Identify which cell holds the provided text, then report its (x, y) central coordinate. 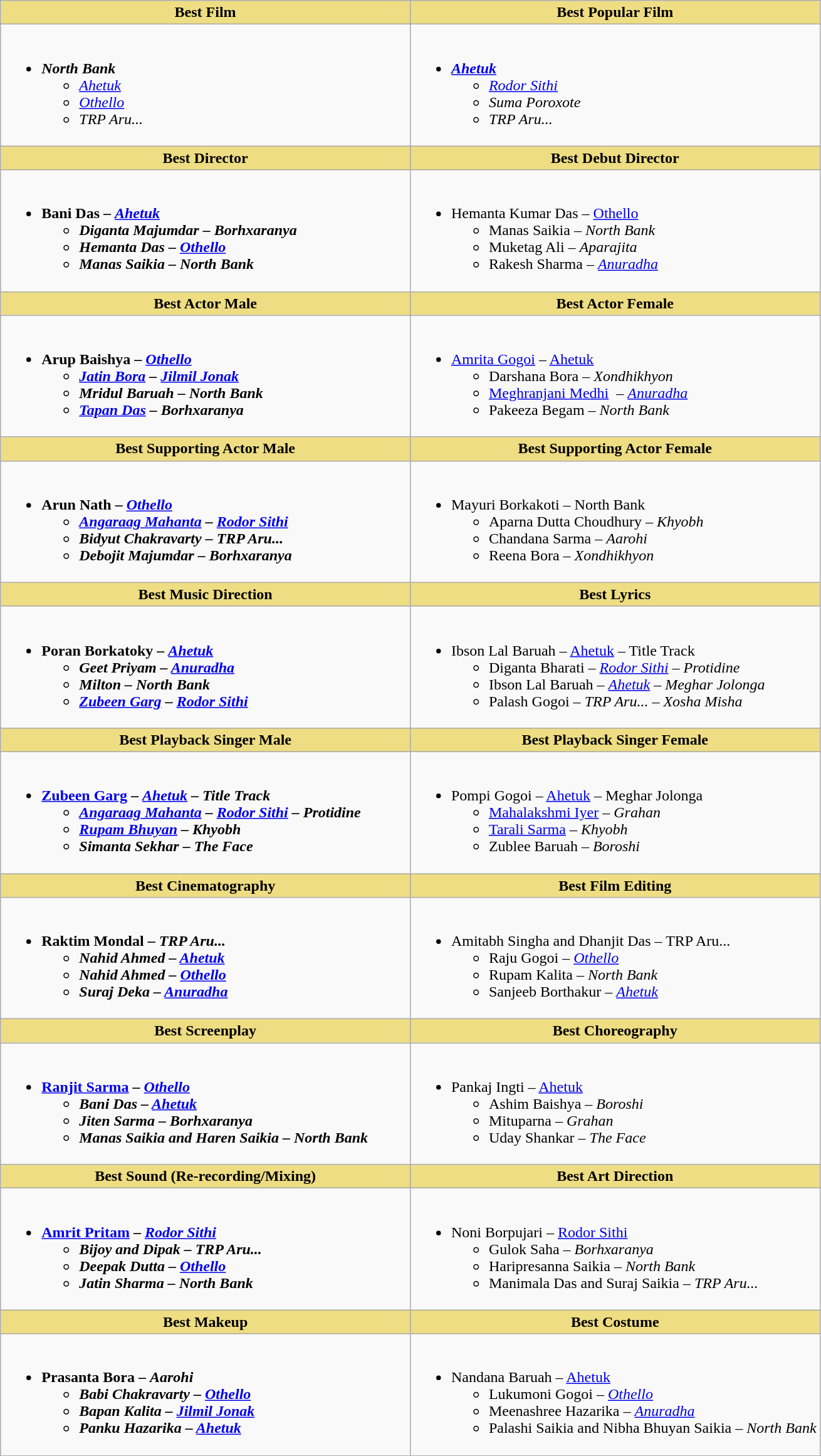
Best Sound (Re-recording/Mixing) (206, 1176)
Pankaj Ingti – AhetukAshim Baishya – BoroshiMituparna – GrahanUday Shankar – The Face (615, 1104)
Best Art Direction (615, 1176)
Bani Das – AhetukDiganta Majumdar – BorhxaranyaHemanta Das – OthelloManas Saikia – North Bank (206, 231)
Best Supporting Actor Female (615, 449)
Best Screenplay (206, 1031)
Best Music Direction (206, 594)
Zubeen Garg – Ahetuk – Title TrackAngaraag Mahanta – Rodor Sithi – ProtidineRupam Bhuyan – KhyobhSimanta Sekhar – The Face (206, 812)
Pompi Gogoi – Ahetuk – Meghar JolongaMahalakshmi Iyer – GrahanTarali Sarma – KhyobhZublee Baruah – Boroshi (615, 812)
Ranjit Sarma – OthelloBani Das – AhetukJiten Sarma – BorhxaranyaManas Saikia and Haren Saikia – North Bank (206, 1104)
Best Film (206, 13)
Best Playback Singer Male (206, 740)
Best Lyrics (615, 594)
Best Film Editing (615, 886)
Amrit Pritam – Rodor SithiBijoy and Dipak – TRP Aru...Deepak Dutta – OthelloJatin Sharma – North Bank (206, 1249)
Noni Borpujari – Rodor SithiGulok Saha – BorhxaranyaHaripresanna Saikia – North BankManimala Das and Suraj Saikia – TRP Aru... (615, 1249)
Best Playback Singer Female (615, 740)
Raktim Mondal – TRP Aru...Nahid Ahmed – AhetukNahid Ahmed – OthelloSuraj Deka – Anuradha (206, 958)
Nandana Baruah – AhetukLukumoni Gogoi – OthelloMeenashree Hazarika – AnuradhaPalashi Saikia and Nibha Bhuyan Saikia – North Bank (615, 1395)
Best Debut Director (615, 158)
Arup Baishya – OthelloJatin Bora – Jilmil JonakMridul Baruah – North BankTapan Das – Borhxaranya (206, 376)
Best Cinematography (206, 886)
Poran Borkatoky – AhetukGeet Priyam – AnuradhaMilton – North BankZubeen Garg – Rodor Sithi (206, 667)
Best Choreography (615, 1031)
AhetukRodor SithiSuma PoroxoteTRP Aru... (615, 85)
Hemanta Kumar Das – OthelloManas Saikia – North BankMuketag Ali – AparajitaRakesh Sharma – Anuradha (615, 231)
Best Director (206, 158)
Amitabh Singha and Dhanjit Das – TRP Aru...Raju Gogoi – OthelloRupam Kalita – North BankSanjeeb Borthakur – Ahetuk (615, 958)
Best Costume (615, 1322)
Prasanta Bora – AarohiBabi Chakravarty – OthelloBapan Kalita – Jilmil JonakPanku Hazarika – Ahetuk (206, 1395)
Best Actor Male (206, 303)
Best Makeup (206, 1322)
Amrita Gogoi – AhetukDarshana Bora – XondhikhyonMeghranjani Medhi – AnuradhaPakeeza Begam – North Bank (615, 376)
Arun Nath – OthelloAngaraag Mahanta – Rodor SithiBidyut Chakravarty – TRP Aru...Debojit Majumdar – Borhxaranya (206, 521)
Best Actor Female (615, 303)
Best Popular Film (615, 13)
Mayuri Borkakoti – North BankAparna Dutta Choudhury – KhyobhChandana Sarma – AarohiReena Bora – Xondhikhyon (615, 521)
Best Supporting Actor Male (206, 449)
North BankAhetukOthelloTRP Aru... (206, 85)
